Capture the cell that displays the provided text and extract its [X, Y] central coordinate. 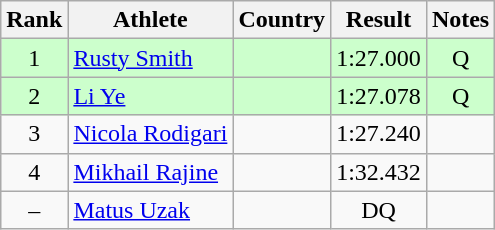
1:27.000 [379, 58]
Result [379, 20]
Matus Uzak [150, 210]
Country [282, 20]
1:27.240 [379, 134]
2 [34, 96]
Notes [460, 20]
DQ [379, 210]
Rank [34, 20]
– [34, 210]
Mikhail Rajine [150, 172]
Athlete [150, 20]
Rusty Smith [150, 58]
1 [34, 58]
1:32.432 [379, 172]
4 [34, 172]
Nicola Rodigari [150, 134]
3 [34, 134]
Li Ye [150, 96]
1:27.078 [379, 96]
